Identify which cell holds the provided text, then report its [X, Y] central coordinate. 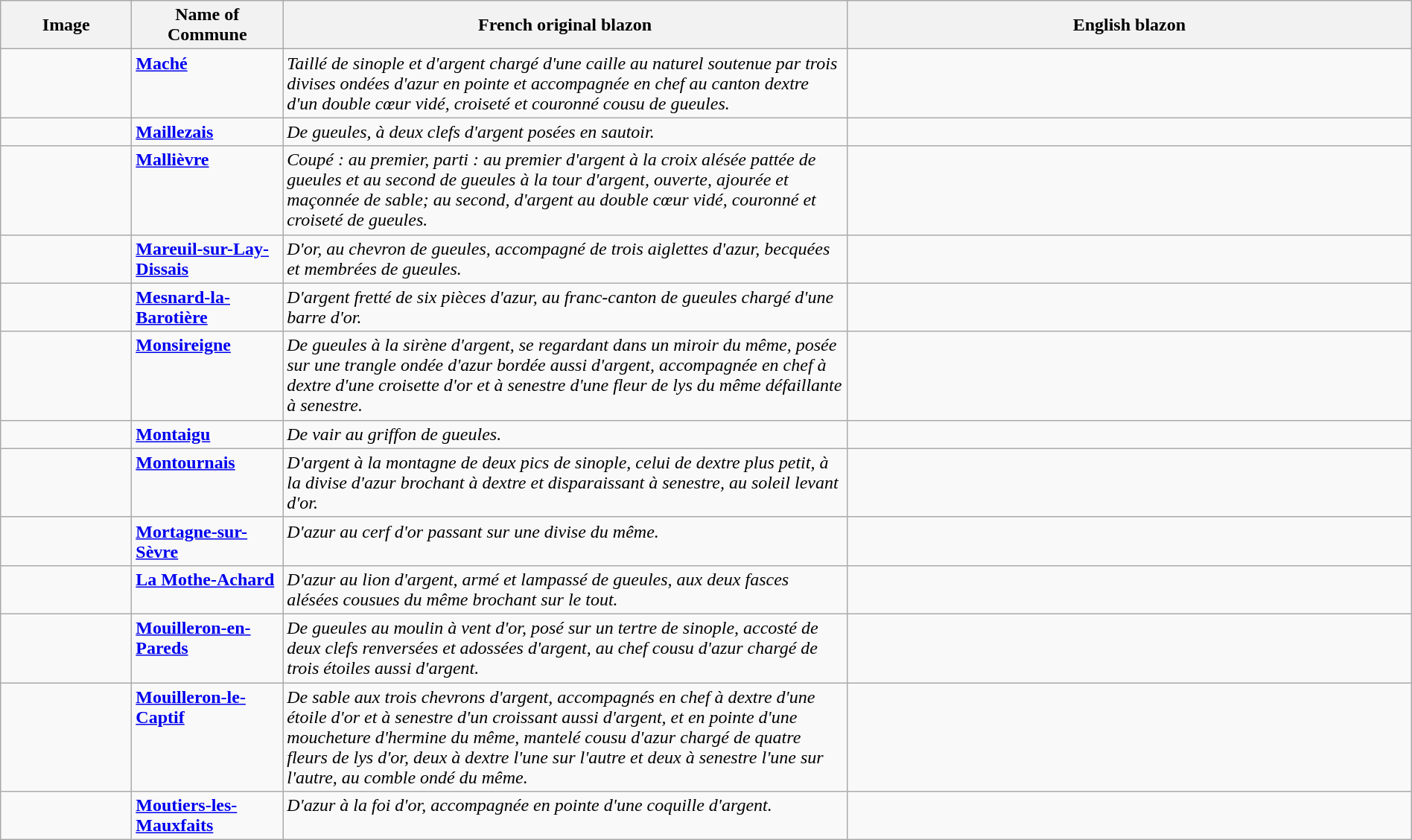
Mouilleron-le-Captif [207, 736]
Maché [207, 83]
Mallièvre [207, 191]
Mareuil-sur-Lay-Dissais [207, 259]
De vair au griffon de gueules. [565, 434]
French original blazon [565, 25]
Moutiers-les-Mauxfaits [207, 816]
Name of Commune [207, 25]
Montournais [207, 483]
Image [66, 25]
Montaigu [207, 434]
D'azur à la foi d'or, accompagnée en pointe d'une coquille d'argent. [565, 816]
Maillezais [207, 132]
De gueules, à deux clefs d'argent posées en sautoir. [565, 132]
Monsireigne [207, 375]
D'azur au cerf d'or passant sur une divise du même. [565, 541]
English blazon [1129, 25]
Mouilleron-en-Pareds [207, 648]
D'or, au chevron de gueules, accompagné de trois aiglettes d'azur, becquées et membrées de gueules. [565, 259]
La Mothe-Achard [207, 590]
D'azur au lion d'argent, armé et lampassé de gueules, aux deux fasces alésées cousues du même brochant sur le tout. [565, 590]
D'argent fretté de six pièces d'azur, au franc-canton de gueules chargé d'une barre d'or. [565, 307]
Mesnard-la-Barotière [207, 307]
Mortagne-sur-Sèvre [207, 541]
